Return (x, y) of the center of cell containing provided text 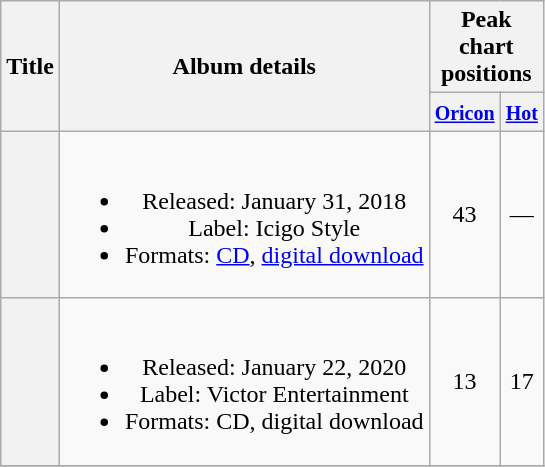
Released: January 22, 2020Label: Victor EntertainmentFormats: CD, digital download (244, 382)
Hot (522, 112)
— (522, 214)
43 (464, 214)
Oricon (464, 112)
13 (464, 382)
Album details (244, 66)
Peak chart positions (486, 47)
Title (30, 66)
17 (522, 382)
Released: January 31, 2018Label: Icigo StyleFormats: CD, digital download (244, 214)
